For the text-containing cell, return its midpoint in (X, Y) coordinate format. 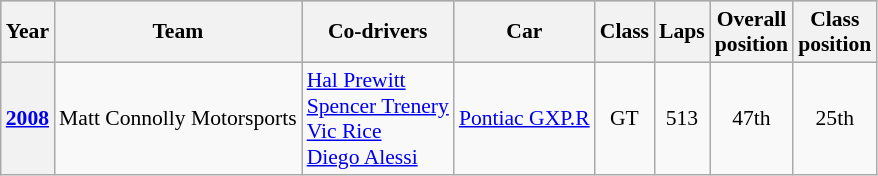
Laps (682, 32)
Overallposition (752, 32)
Co-drivers (378, 32)
2008 (28, 118)
Classposition (834, 32)
Year (28, 32)
Team (178, 32)
25th (834, 118)
47th (752, 118)
513 (682, 118)
Car (524, 32)
Hal Prewitt Spencer Trenery Vic Rice Diego Alessi (378, 118)
Class (624, 32)
Matt Connolly Motorsports (178, 118)
GT (624, 118)
Pontiac GXP.R (524, 118)
